Pinpoint the cell where the given text exists, returning its [X, Y] midpoint coordinate. 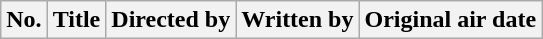
No. [24, 20]
Original air date [450, 20]
Written by [298, 20]
Title [76, 20]
Directed by [171, 20]
